Pinpoint the cell where the given text exists, returning its [x, y] midpoint coordinate. 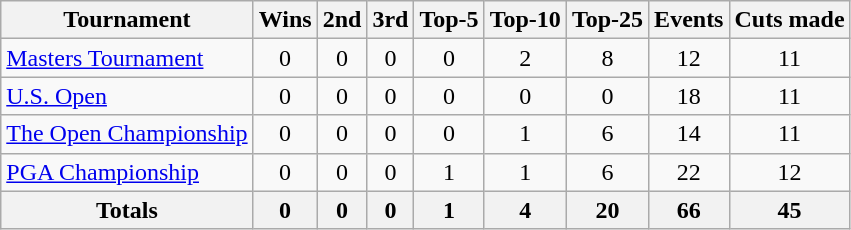
45 [790, 210]
Top-5 [449, 20]
Top-10 [525, 20]
20 [607, 210]
Events [689, 20]
18 [689, 96]
22 [689, 172]
Wins [285, 20]
Top-25 [607, 20]
Totals [127, 210]
66 [689, 210]
Cuts made [790, 20]
Tournament [127, 20]
U.S. Open [127, 96]
4 [525, 210]
8 [607, 58]
PGA Championship [127, 172]
14 [689, 134]
3rd [390, 20]
The Open Championship [127, 134]
2 [525, 58]
Masters Tournament [127, 58]
2nd [342, 20]
